From the cell containing the given text, extract its center point as (X, Y) coordinate. 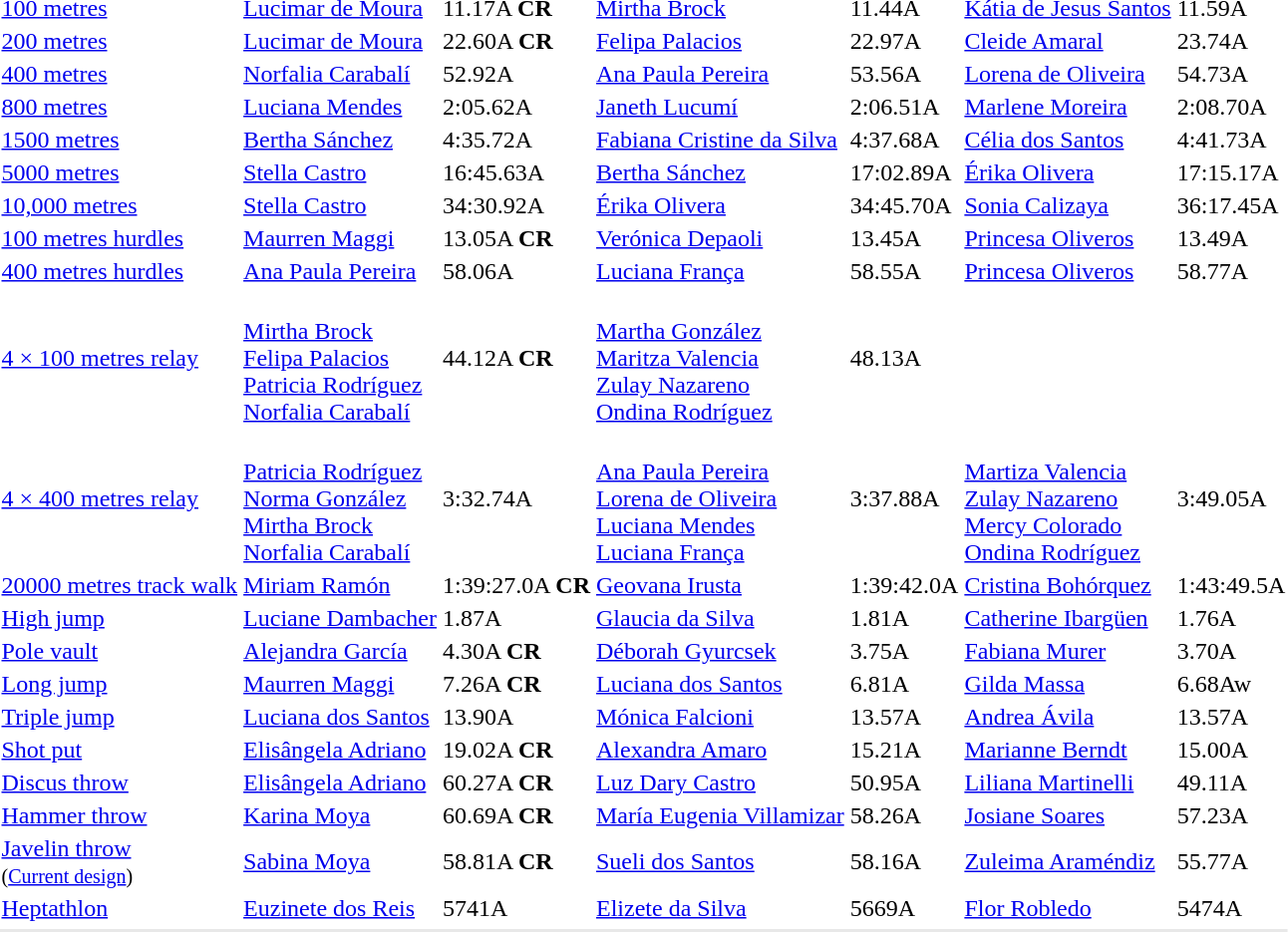
High jump (120, 618)
Flor Robledo (1068, 908)
100 metres hurdles (120, 238)
58.16A (904, 861)
55.77A (1231, 861)
50.95A (904, 782)
Cristina Bohórquez (1068, 585)
44.12A CR (516, 358)
54.73A (1231, 74)
Luz Dary Castro (721, 782)
400 metres (120, 74)
4:41.73A (1231, 140)
48.13A (904, 358)
Liliana Martinelli (1068, 782)
15.21A (904, 750)
María Eugenia Villamizar (721, 815)
5669A (904, 908)
Ana Paula PereiraLorena de OliveiraLuciana MendesLuciana França (721, 498)
16:45.63A (516, 172)
13.90A (516, 717)
Fabiana Cristine da Silva (721, 140)
13.45A (904, 238)
20000 metres track walk (120, 585)
4 × 100 metres relay (120, 358)
Cleide Amaral (1068, 41)
Triple jump (120, 717)
Fabiana Murer (1068, 651)
Elizete da Silva (721, 908)
Karina Moya (341, 815)
Javelin throw(Current design) (120, 861)
Luciana Mendes (341, 107)
22.60A CR (516, 41)
200 metres (120, 41)
Célia dos Santos (1068, 140)
13.05A CR (516, 238)
15.00A (1231, 750)
1.76A (1231, 618)
4.30A CR (516, 651)
Sonia Calizaya (1068, 205)
Mirtha BrockFelipa PalaciosPatricia RodríguezNorfalia Carabalí (341, 358)
Lorena de Oliveira (1068, 74)
6.68Aw (1231, 684)
58.77A (1231, 271)
Glaucia da Silva (721, 618)
3:49.05A (1231, 498)
17:02.89A (904, 172)
1500 metres (120, 140)
2:08.70A (1231, 107)
800 metres (120, 107)
Sueli dos Santos (721, 861)
49.11A (1231, 782)
1:39:27.0A CR (516, 585)
Janeth Lucumí (721, 107)
Catherine Ibargüen (1068, 618)
Martha GonzálezMaritza ValenciaZulay NazarenoOndina Rodríguez (721, 358)
400 metres hurdles (120, 271)
60.27A CR (516, 782)
Norfalia Carabalí (341, 74)
5000 metres (120, 172)
Mónica Falcioni (721, 717)
23.74A (1231, 41)
Heptathlon (120, 908)
1:39:42.0A (904, 585)
Long jump (120, 684)
Marlene Moreira (1068, 107)
1:43:49.5A (1231, 585)
34:30.92A (516, 205)
19.02A CR (516, 750)
17:15.17A (1231, 172)
Andrea Ávila (1068, 717)
Hammer throw (120, 815)
Discus throw (120, 782)
4:37.68A (904, 140)
4 × 400 metres relay (120, 498)
Shot put (120, 750)
53.56A (904, 74)
Zuleima Araméndiz (1068, 861)
22.97A (904, 41)
5741A (516, 908)
3.75A (904, 651)
Alejandra García (341, 651)
58.26A (904, 815)
Déborah Gyurcsek (721, 651)
3.70A (1231, 651)
5474A (1231, 908)
13.49A (1231, 238)
Verónica Depaoli (721, 238)
Euzinete dos Reis (341, 908)
Alexandra Amaro (721, 750)
52.92A (516, 74)
Miriam Ramón (341, 585)
Geovana Irusta (721, 585)
Martiza ValenciaZulay NazarenoMercy ColoradoOndina Rodríguez (1068, 498)
6.81A (904, 684)
2:05.62A (516, 107)
10,000 metres (120, 205)
58.81A CR (516, 861)
3:37.88A (904, 498)
Pole vault (120, 651)
2:06.51A (904, 107)
Luciana França (721, 271)
Marianne Berndt (1068, 750)
Lucimar de Moura (341, 41)
34:45.70A (904, 205)
Josiane Soares (1068, 815)
Gilda Massa (1068, 684)
58.55A (904, 271)
60.69A CR (516, 815)
Patricia RodríguezNorma GonzálezMirtha BrockNorfalia Carabalí (341, 498)
Luciane Dambacher (341, 618)
36:17.45A (1231, 205)
Felipa Palacios (721, 41)
4:35.72A (516, 140)
3:32.74A (516, 498)
7.26A CR (516, 684)
57.23A (1231, 815)
1.87A (516, 618)
58.06A (516, 271)
Sabina Moya (341, 861)
1.81A (904, 618)
